Determine the (x, y) coordinate at the center of the cell enclosing the given text.  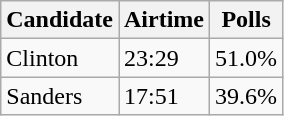
17:51 (164, 96)
Airtime (164, 20)
39.6% (246, 96)
23:29 (164, 58)
51.0% (246, 58)
Polls (246, 20)
Clinton (60, 58)
Sanders (60, 96)
Candidate (60, 20)
